Extract the (x, y) coordinate from the center of the cell holding the provided text.  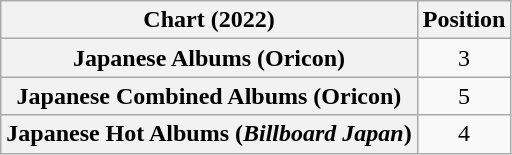
Chart (2022) (209, 20)
5 (464, 96)
3 (464, 58)
Japanese Hot Albums (Billboard Japan) (209, 134)
Japanese Combined Albums (Oricon) (209, 96)
Japanese Albums (Oricon) (209, 58)
Position (464, 20)
4 (464, 134)
